Pinpoint the cell where the given text exists, returning its (x, y) midpoint coordinate. 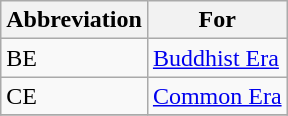
CE (74, 96)
For (217, 20)
Buddhist Era (217, 58)
Common Era (217, 96)
Abbreviation (74, 20)
BE (74, 58)
